Determine the [x, y] coordinate at the center of the cell enclosing the given text.  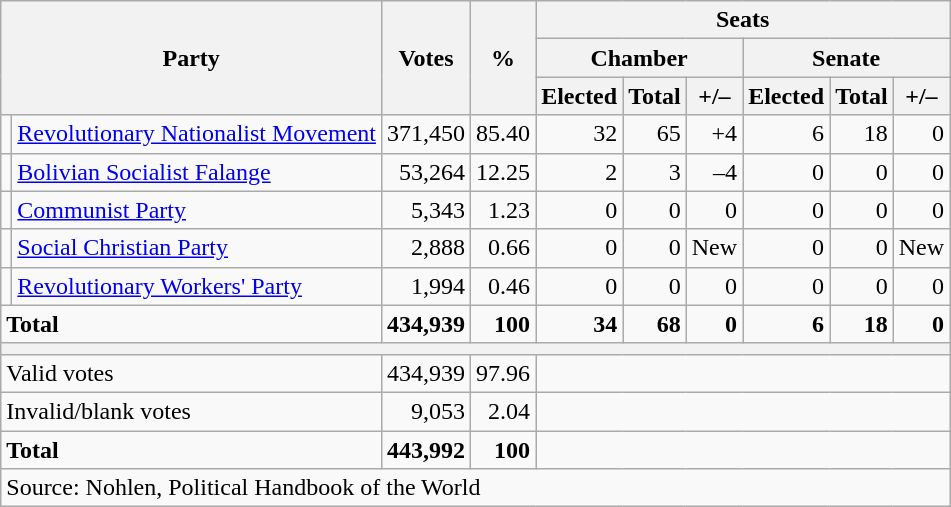
65 [655, 134]
9,053 [426, 411]
2,888 [426, 248]
85.40 [504, 134]
3 [655, 172]
Social Christian Party [197, 248]
68 [655, 324]
0.66 [504, 248]
Valid votes [192, 373]
Bolivian Socialist Falange [197, 172]
Communist Party [197, 210]
371,450 [426, 134]
1,994 [426, 286]
5,343 [426, 210]
0.46 [504, 286]
34 [580, 324]
Senate [846, 58]
% [504, 58]
1.23 [504, 210]
2 [580, 172]
+4 [714, 134]
12.25 [504, 172]
Revolutionary Workers' Party [197, 286]
53,264 [426, 172]
Revolutionary Nationalist Movement [197, 134]
Invalid/blank votes [192, 411]
Seats [743, 20]
Votes [426, 58]
32 [580, 134]
443,992 [426, 449]
Source: Nohlen, Political Handbook of the World [476, 488]
97.96 [504, 373]
Chamber [640, 58]
Party [192, 58]
–4 [714, 172]
2.04 [504, 411]
